Detect which cell encompasses the target text, then output its [X, Y] center coordinate. 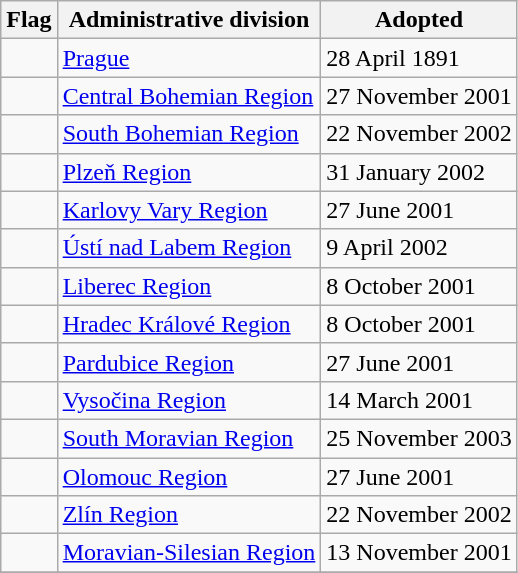
Pardubice Region [189, 362]
14 March 2001 [419, 400]
Ústí nad Labem Region [189, 248]
28 April 1891 [419, 58]
31 January 2002 [419, 172]
South Moravian Region [189, 438]
Administrative division [189, 20]
27 November 2001 [419, 96]
13 November 2001 [419, 553]
Prague [189, 58]
Karlovy Vary Region [189, 210]
Olomouc Region [189, 477]
Liberec Region [189, 286]
Moravian-Silesian Region [189, 553]
Central Bohemian Region [189, 96]
Adopted [419, 20]
Flag [29, 20]
25 November 2003 [419, 438]
9 April 2002 [419, 248]
Zlín Region [189, 515]
Vysočina Region [189, 400]
Hradec Králové Region [189, 324]
Plzeň Region [189, 172]
South Bohemian Region [189, 134]
